Pinpoint the cell where the given text exists, returning its [x, y] midpoint coordinate. 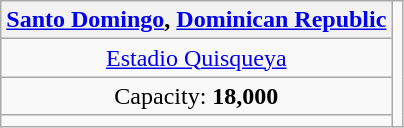
Santo Domingo, Dominican Republic [196, 20]
Capacity: 18,000 [196, 96]
Estadio Quisqueya [196, 58]
